Detect which cell encompasses the target text, then output its (x, y) center coordinate. 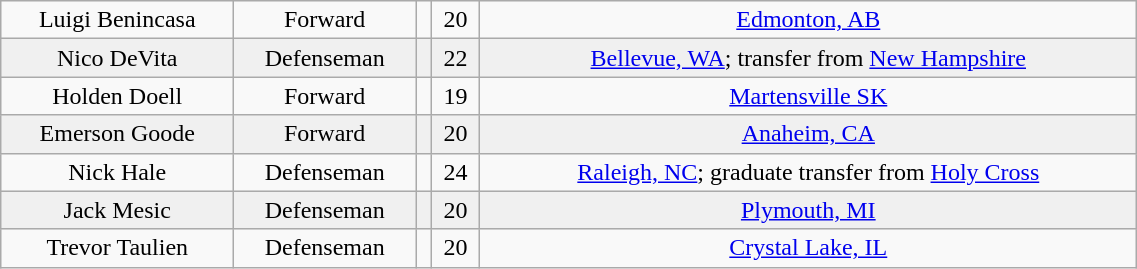
Nico DeVita (118, 58)
22 (456, 58)
Martensville SK (808, 96)
Jack Mesic (118, 210)
Holden Doell (118, 96)
24 (456, 172)
Emerson Goode (118, 134)
Trevor Taulien (118, 248)
Raleigh, NC; graduate transfer from Holy Cross (808, 172)
Crystal Lake, IL (808, 248)
Bellevue, WA; transfer from New Hampshire (808, 58)
Luigi Benincasa (118, 20)
Edmonton, AB (808, 20)
Anaheim, CA (808, 134)
19 (456, 96)
Plymouth, MI (808, 210)
Nick Hale (118, 172)
